Provide the [x, y] coordinate of the cell's center where the given text is located.  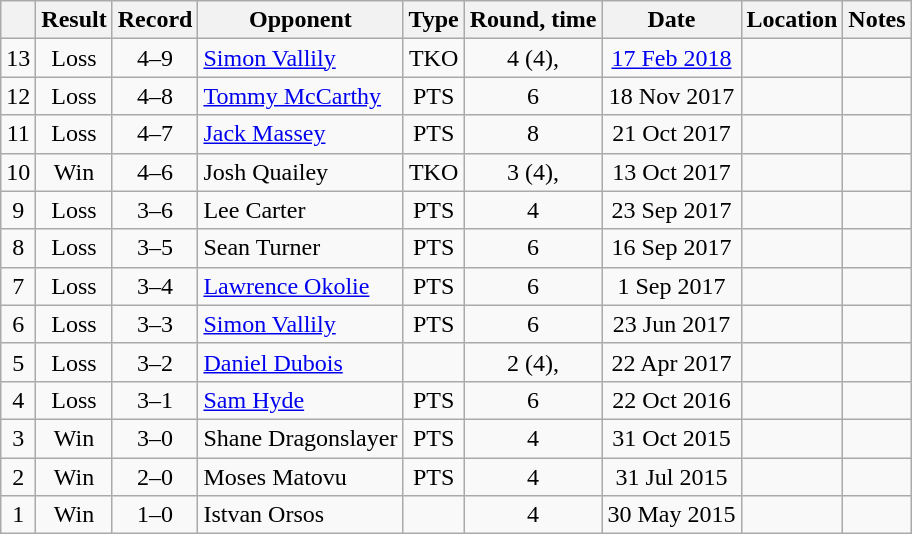
Opponent [300, 20]
4–6 [155, 172]
Tommy McCarthy [300, 96]
4–9 [155, 58]
Date [672, 20]
31 Oct 2015 [672, 438]
23 Sep 2017 [672, 210]
12 [18, 96]
Lawrence Okolie [300, 286]
2–0 [155, 477]
13 Oct 2017 [672, 172]
Result [74, 20]
1 Sep 2017 [672, 286]
Round, time [533, 20]
23 Jun 2017 [672, 324]
5 [18, 362]
11 [18, 134]
3 [18, 438]
4 (4), [533, 58]
Type [434, 20]
Istvan Orsos [300, 515]
22 Apr 2017 [672, 362]
4–8 [155, 96]
30 May 2015 [672, 515]
13 [18, 58]
3–1 [155, 400]
18 Nov 2017 [672, 96]
Moses Matovu [300, 477]
3–0 [155, 438]
Location [792, 20]
9 [18, 210]
3–4 [155, 286]
Josh Quailey [300, 172]
Daniel Dubois [300, 362]
2 (4), [533, 362]
Sam Hyde [300, 400]
31 Jul 2015 [672, 477]
4–7 [155, 134]
3–5 [155, 248]
1 [18, 515]
3–3 [155, 324]
Shane Dragonslayer [300, 438]
3–2 [155, 362]
22 Oct 2016 [672, 400]
16 Sep 2017 [672, 248]
Notes [877, 20]
10 [18, 172]
7 [18, 286]
17 Feb 2018 [672, 58]
Record [155, 20]
3–6 [155, 210]
1–0 [155, 515]
21 Oct 2017 [672, 134]
3 (4), [533, 172]
Lee Carter [300, 210]
2 [18, 477]
Jack Massey [300, 134]
Sean Turner [300, 248]
